Extract the [x, y] coordinate from the center of the cell holding the provided text.  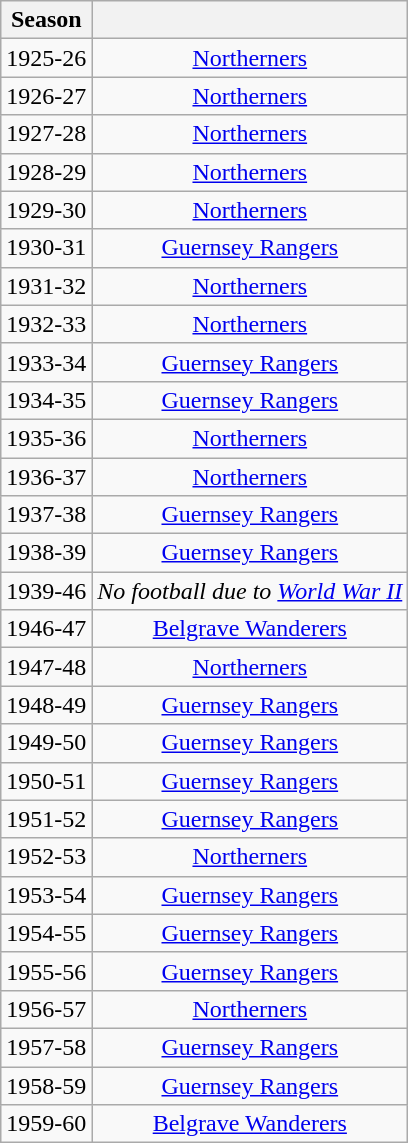
1957-58 [46, 1047]
Season [46, 20]
1929-30 [46, 210]
1949-50 [46, 743]
1939-46 [46, 591]
1952-53 [46, 857]
1953-54 [46, 895]
1938-39 [46, 553]
No football due to World War II [250, 591]
1955-56 [46, 971]
1934-35 [46, 400]
1946-47 [46, 629]
1933-34 [46, 362]
1931-32 [46, 286]
1951-52 [46, 819]
1954-55 [46, 933]
1926-27 [46, 96]
1947-48 [46, 667]
1930-31 [46, 248]
1925-26 [46, 58]
1932-33 [46, 324]
1959-60 [46, 1124]
1958-59 [46, 1085]
1935-36 [46, 438]
1927-28 [46, 134]
1956-57 [46, 1009]
1948-49 [46, 705]
1928-29 [46, 172]
1950-51 [46, 781]
1937-38 [46, 515]
1936-37 [46, 477]
